Find where the given text appears and provide that cell's center as (X, Y) coordinate. 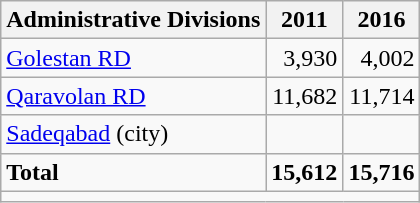
3,930 (304, 58)
4,002 (382, 58)
Qaravolan RD (134, 96)
Administrative Divisions (134, 20)
15,716 (382, 172)
15,612 (304, 172)
11,682 (304, 96)
11,714 (382, 96)
Golestan RD (134, 58)
2016 (382, 20)
Total (134, 172)
Sadeqabad (city) (134, 134)
2011 (304, 20)
